Scan for the cell matching the given text and deliver its (x, y) coordinate at center. 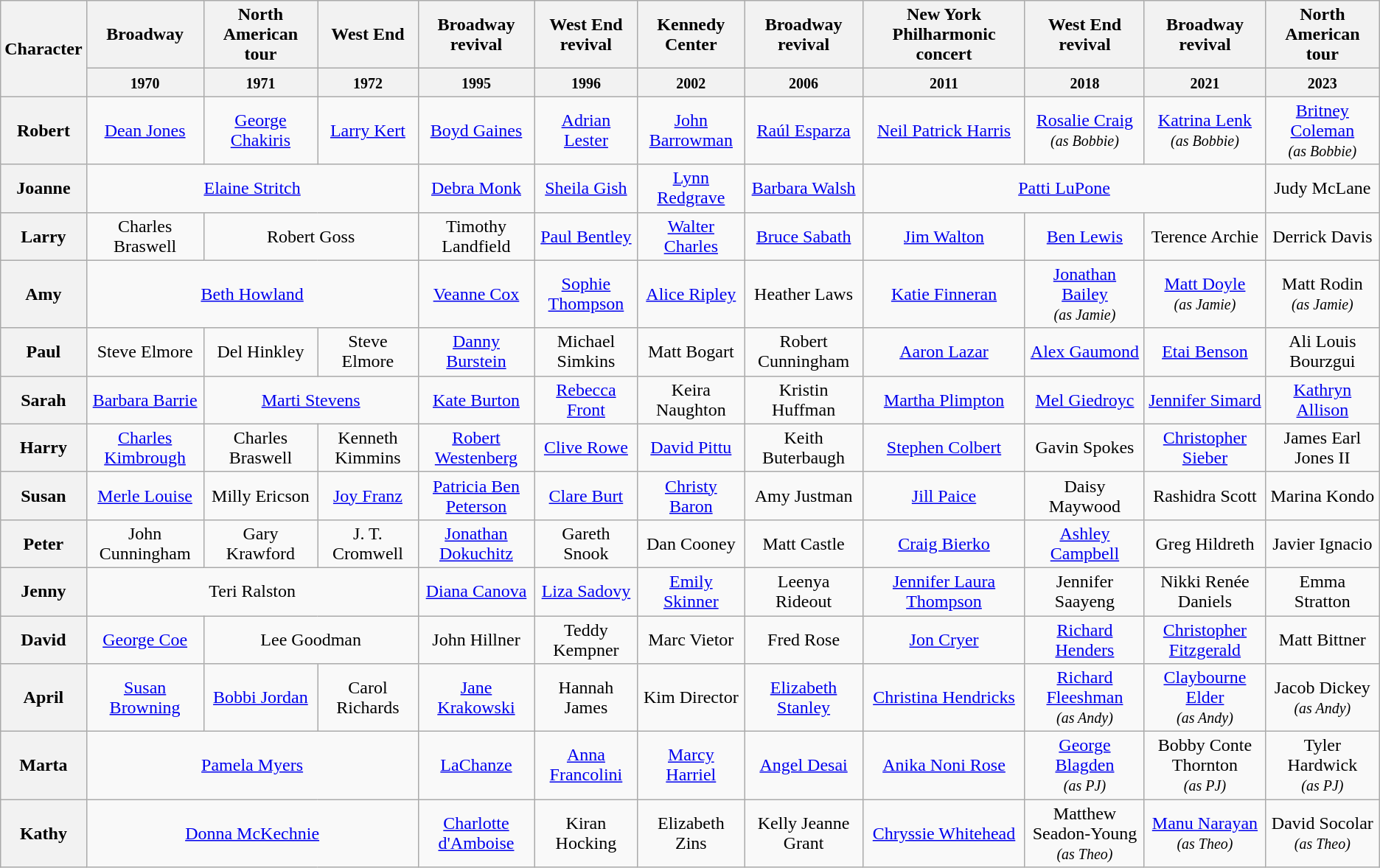
Marina Kondo (1322, 495)
Bobby Conte Thornton(as PJ) (1205, 766)
Matt Castle (804, 544)
Anika Noni Rose (944, 766)
David (43, 640)
Milly Ericson (261, 495)
Jonathan Bailey(as Jamie) (1084, 294)
Adrian Lester (586, 130)
Etai Benson (1205, 352)
Gary Krawford (261, 544)
Jennifer Saayeng (1084, 591)
Patricia Ben Peterson (476, 495)
Jane Krakowski (476, 698)
Fred Rose (804, 640)
Hannah James (586, 698)
Barbara Walsh (804, 189)
Teri Ralston (252, 591)
Bruce Sabath (804, 236)
Alex Gaumond (1084, 352)
Elizabeth Zins (691, 833)
Sarah (43, 399)
John Cunningham (144, 544)
Leenya Rideout (804, 591)
Marti Stevens (311, 399)
Kathryn Allison (1322, 399)
Clive Rowe (586, 448)
Richard Fleeshman(as Andy) (1084, 698)
Christy Baron (691, 495)
Character (43, 49)
Harry (43, 448)
Robert Westenberg (476, 448)
Bobbi Jordan (261, 698)
Veanne Cox (476, 294)
2021 (1205, 83)
David Socolar(as Theo) (1322, 833)
Manu Narayan(as Theo) (1205, 833)
Britney Coleman(as Bobbie) (1322, 130)
Susan Browning (144, 698)
Stephen Colbert (944, 448)
West End (368, 35)
Gareth Snook (586, 544)
Rebecca Front (586, 399)
John Barrowman (691, 130)
George Coe (144, 640)
Rashidra Scott (1205, 495)
1971 (261, 83)
Sophie Thompson (586, 294)
Jacob Dickey(as Andy) (1322, 698)
Teddy Kempner (586, 640)
Walter Charles (691, 236)
Clare Burt (586, 495)
Emily Skinner (691, 591)
LaChanze (476, 766)
Jim Walton (944, 236)
Patti LuPone (1064, 189)
Richard Henders (1084, 640)
Derrick Davis (1322, 236)
Timothy Landfield (476, 236)
Barbara Barrie (144, 399)
Jennifer Laura Thompson (944, 591)
Merle Louise (144, 495)
John Hillner (476, 640)
April (43, 698)
Emma Stratton (1322, 591)
Judy McLane (1322, 189)
George Chakiris (261, 130)
Charles Kimbrough (144, 448)
Del Hinkley (261, 352)
Kiran Hocking (586, 833)
Jon Cryer (944, 640)
Raúl Esparza (804, 130)
Elizabeth Stanley (804, 698)
Lynn Redgrave (691, 189)
Charlotte d'Amboise (476, 833)
Alice Ripley (691, 294)
James Earl Jones II (1322, 448)
Boyd Gaines (476, 130)
Craig Bierko (944, 544)
Jennifer Simard (1205, 399)
Martha Plimpton (944, 399)
Anna Francolini (586, 766)
Katie Finneran (944, 294)
Daisy Maywood (1084, 495)
Matt Bittner (1322, 640)
1972 (368, 83)
Diana Canova (476, 591)
Peter (43, 544)
Kelly Jeanne Grant (804, 833)
Nikki Renée Daniels (1205, 591)
2023 (1322, 83)
Debra Monk (476, 189)
Michael Simkins (586, 352)
Joy Franz (368, 495)
Jill Paice (944, 495)
Jenny (43, 591)
Christopher Sieber (1205, 448)
New York Philharmonic concert (944, 35)
Donna McKechnie (252, 833)
Kim Director (691, 698)
Tyler Hardwick(as PJ) (1322, 766)
Lee Goodman (311, 640)
Larry (43, 236)
Amy Justman (804, 495)
Rosalie Craig(as Bobbie) (1084, 130)
Larry Kert (368, 130)
Beth Howland (252, 294)
Carol Richards (368, 698)
Robert Cunningham (804, 352)
Paul (43, 352)
Kennedy Center (691, 35)
Kristin Huffman (804, 399)
2002 (691, 83)
Joanne (43, 189)
Jonathan Dokuchitz (476, 544)
2006 (804, 83)
Angel Desai (804, 766)
Marta (43, 766)
Matt Doyle(as Jamie) (1205, 294)
Neil Patrick Harris (944, 130)
David Pittu (691, 448)
Greg Hildreth (1205, 544)
Susan (43, 495)
Mel Giedroyc (1084, 399)
Aaron Lazar (944, 352)
George Blagden(as PJ) (1084, 766)
Matthew Seadon-Young(as Theo) (1084, 833)
Pamela Myers (252, 766)
Javier Ignacio (1322, 544)
Heather Laws (804, 294)
Marcy Harriel (691, 766)
Liza Sadovy (586, 591)
Keira Naughton (691, 399)
Robert Goss (311, 236)
J. T. Cromwell (368, 544)
Katrina Lenk(as Bobbie) (1205, 130)
2011 (944, 83)
Kathy (43, 833)
1995 (476, 83)
Sheila Gish (586, 189)
Dean Jones (144, 130)
Kenneth Kimmins (368, 448)
Danny Burstein (476, 352)
Christopher Fitzgerald (1205, 640)
Paul Bentley (586, 236)
Amy (43, 294)
1970 (144, 83)
Gavin Spokes (1084, 448)
2018 (1084, 83)
Matt Bogart (691, 352)
Claybourne Elder(as Andy) (1205, 698)
Kate Burton (476, 399)
Keith Buterbaugh (804, 448)
Robert (43, 130)
Christina Hendricks (944, 698)
1996 (586, 83)
Ashley Campbell (1084, 544)
Marc Vietor (691, 640)
Ali Louis Bourzgui (1322, 352)
Elaine Stritch (252, 189)
Dan Cooney (691, 544)
Chryssie Whitehead (944, 833)
Terence Archie (1205, 236)
Ben Lewis (1084, 236)
Matt Rodin(as Jamie) (1322, 294)
Broadway (144, 35)
